Search for the cell housing the specified text and yield its [X, Y] center coordinate. 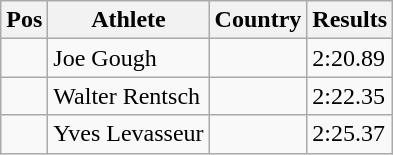
Athlete [128, 20]
Walter Rentsch [128, 96]
Yves Levasseur [128, 134]
Joe Gough [128, 58]
Pos [24, 20]
Country [258, 20]
2:20.89 [350, 58]
Results [350, 20]
2:22.35 [350, 96]
2:25.37 [350, 134]
